Output the [x, y] coordinate of the center of the cell containing the given text.  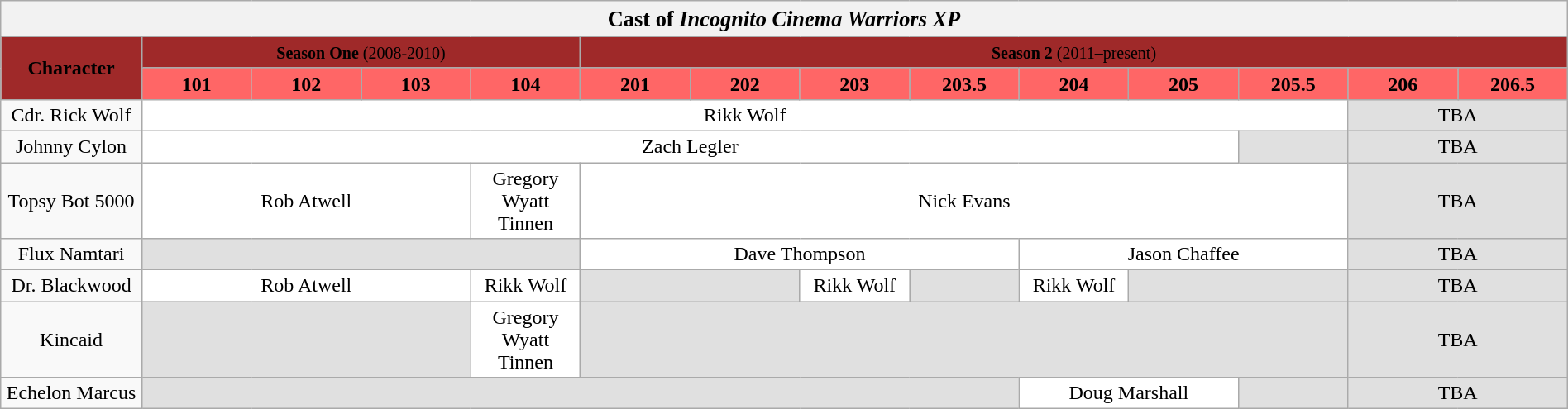
205.5 [1293, 83]
Cast of Incognito Cinema Warriors XP [784, 19]
Dr. Blackwood [71, 286]
202 [744, 83]
Johnny Cylon [71, 146]
Kincaid [71, 340]
201 [635, 83]
Season One (2008-2010) [361, 52]
Nick Evans [964, 201]
Zach Legler [690, 146]
205 [1184, 83]
Flux Namtari [71, 254]
Character [71, 68]
Topsy Bot 5000 [71, 201]
101 [197, 83]
Season 2 (2011–present) [1073, 52]
103 [417, 83]
Dave Thompson [800, 254]
Cdr. Rick Wolf [71, 115]
Doug Marshall [1128, 393]
102 [306, 83]
206.5 [1513, 83]
203.5 [964, 83]
104 [526, 83]
203 [855, 83]
206 [1403, 83]
Jason Chaffee [1183, 254]
204 [1073, 83]
Echelon Marcus [71, 393]
